Scan for the cell matching the given text and deliver its [x, y] coordinate at center. 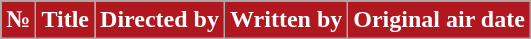
Original air date [440, 20]
Directed by [160, 20]
Title [66, 20]
Written by [286, 20]
№ [18, 20]
